Return the [x, y] coordinate for the center point of the cell that contains the specified text.  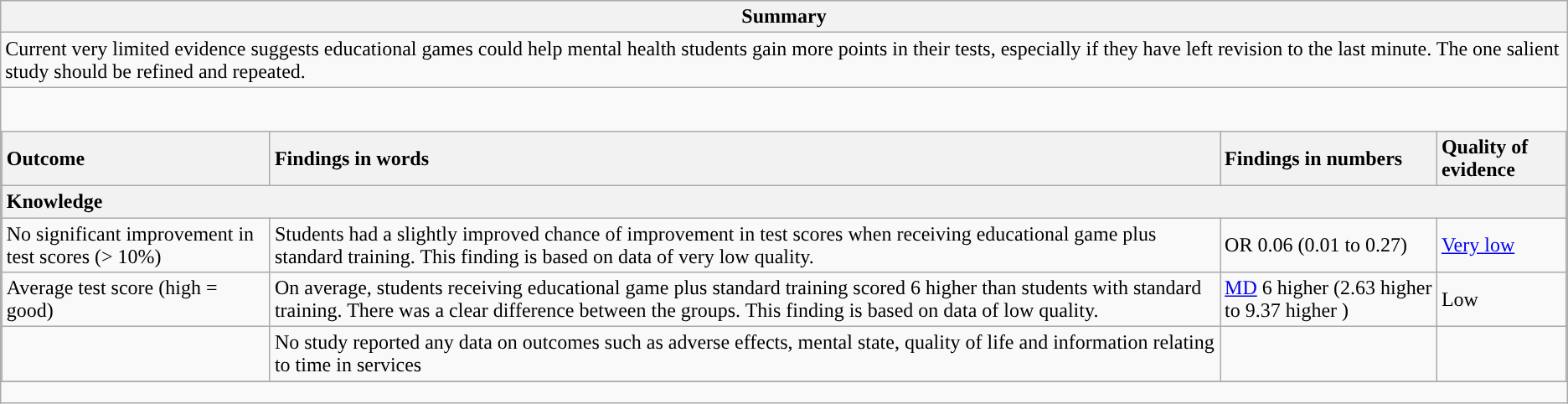
No significant improvement in test scores (> 10%) [136, 245]
Knowledge [784, 201]
OR 0.06 (0.01 to 0.27) [1328, 245]
Findings in words [745, 158]
Very low [1501, 245]
Quality of evidence [1501, 158]
MD 6 higher (2.63 higher to 9.37 higher ) [1328, 300]
Summary [784, 17]
Outcome [136, 158]
Low [1501, 300]
Findings in numbers [1328, 158]
No study reported any data on outcomes such as adverse effects, mental state, quality of life and information relating to time in services [745, 354]
Average test score (high = good) [136, 300]
